Return the [X, Y] coordinate for the center point of the cell that contains the specified text.  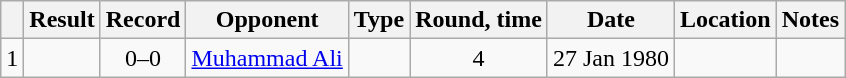
Muhammad Ali [267, 58]
Opponent [267, 20]
4 [479, 58]
27 Jan 1980 [610, 58]
Type [378, 20]
Result [62, 20]
0–0 [143, 58]
Record [143, 20]
Date [610, 20]
Location [725, 20]
Round, time [479, 20]
1 [12, 58]
Notes [810, 20]
